Search for the cell housing the specified text and yield its (x, y) center coordinate. 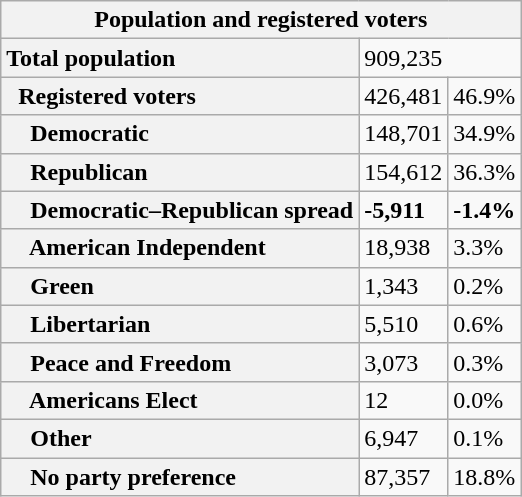
Democratic–Republican spread (180, 210)
12 (404, 400)
0.3% (484, 362)
Other (180, 438)
18.8% (484, 477)
Registered voters (180, 96)
34.9% (484, 134)
Green (180, 286)
0.2% (484, 286)
Republican (180, 172)
5,510 (404, 324)
-1.4% (484, 210)
3.3% (484, 248)
American Independent (180, 248)
87,357 (404, 477)
Democratic (180, 134)
0.6% (484, 324)
0.0% (484, 400)
36.3% (484, 172)
154,612 (404, 172)
426,481 (404, 96)
6,947 (404, 438)
Libertarian (180, 324)
Peace and Freedom (180, 362)
No party preference (180, 477)
Population and registered voters (261, 20)
1,343 (404, 286)
3,073 (404, 362)
Americans Elect (180, 400)
18,938 (404, 248)
909,235 (440, 58)
148,701 (404, 134)
0.1% (484, 438)
-5,911 (404, 210)
Total population (180, 58)
46.9% (484, 96)
